Search for the cell housing the specified text and yield its (x, y) center coordinate. 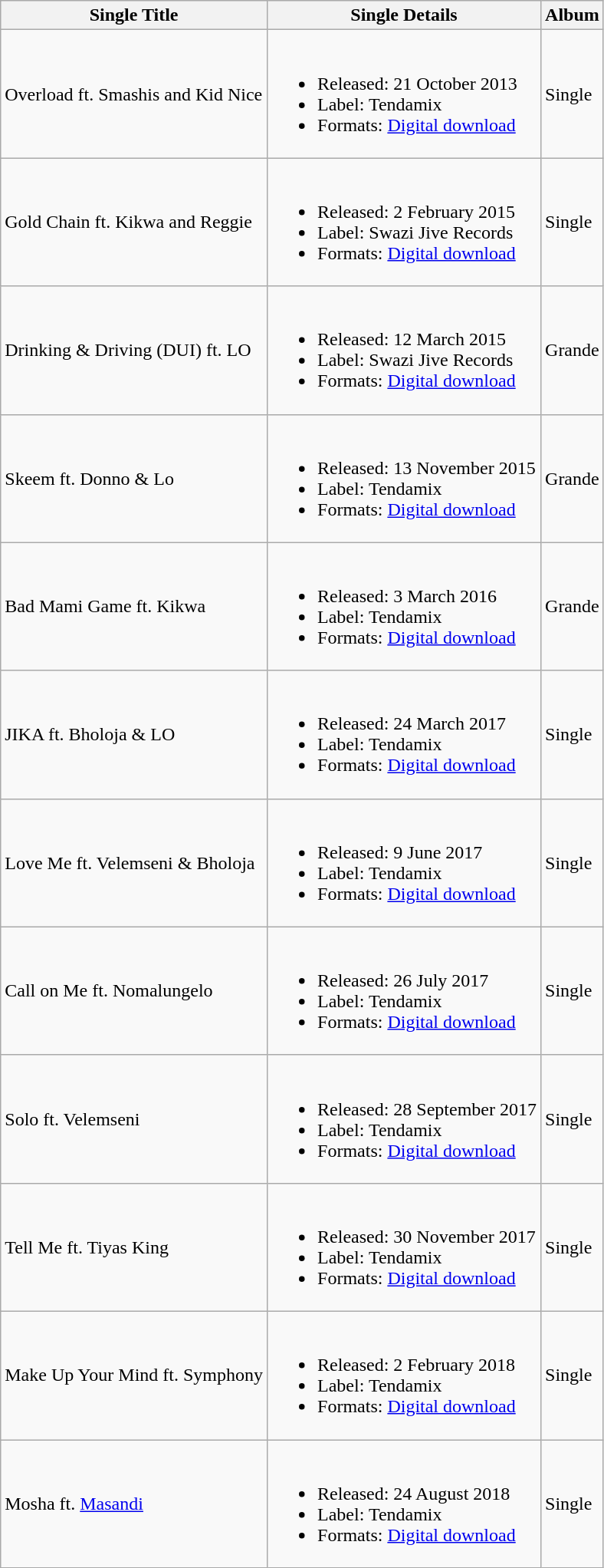
Gold Chain ft. Kikwa and Reggie (134, 222)
Mosha ft. Masandi (134, 1504)
Released: 12 March 2015Label: Swazi Jive RecordsFormats: Digital download (405, 350)
Released: 3 March 2016Label: TendamixFormats: Digital download (405, 606)
Released: 2 February 2018Label: TendamixFormats: Digital download (405, 1375)
Solo ft. Velemseni (134, 1118)
Released: 30 November 2017Label: TendamixFormats: Digital download (405, 1247)
Released: 21 October 2013Label: TendamixFormats: Digital download (405, 94)
JIKA ft. Bholoja & LO (134, 735)
Overload ft. Smashis and Kid Nice (134, 94)
Album (573, 15)
Released: 28 September 2017Label: TendamixFormats: Digital download (405, 1118)
Released: 24 August 2018Label: TendamixFormats: Digital download (405, 1504)
Single Details (405, 15)
Tell Me ft. Tiyas King (134, 1247)
Released: 2 February 2015Label: Swazi Jive RecordsFormats: Digital download (405, 222)
Released: 26 July 2017Label: TendamixFormats: Digital download (405, 991)
Make Up Your Mind ft. Symphony (134, 1375)
Love Me ft. Velemseni & Bholoja (134, 862)
Call on Me ft. Nomalungelo (134, 991)
Released: 9 June 2017Label: TendamixFormats: Digital download (405, 862)
Skeem ft. Donno & Lo (134, 479)
Released: 13 November 2015Label: TendamixFormats: Digital download (405, 479)
Drinking & Driving (DUI) ft. LO (134, 350)
Released: 24 March 2017Label: TendamixFormats: Digital download (405, 735)
Single Title (134, 15)
Bad Mami Game ft. Kikwa (134, 606)
